Extract the (X, Y) coordinate from the center of the cell holding the provided text.  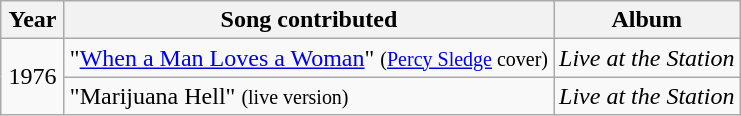
Album (647, 20)
1976 (33, 77)
"Marijuana Hell" (live version) (308, 96)
"When a Man Loves a Woman" (Percy Sledge cover) (308, 58)
Year (33, 20)
Song contributed (308, 20)
